Detect which cell encompasses the target text, then output its (x, y) center coordinate. 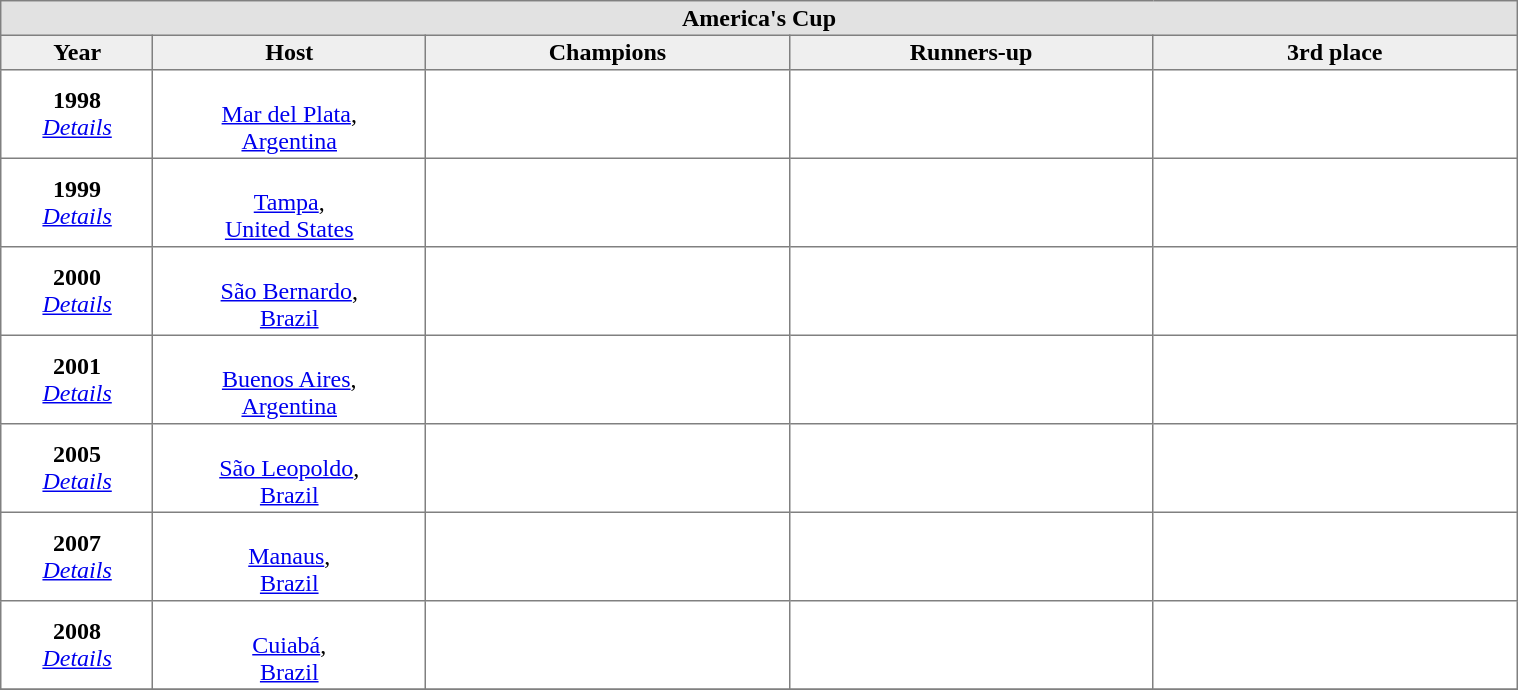
Tampa, United States (290, 202)
Mar del Plata, Argentina (290, 114)
2000Details (77, 291)
Champions (608, 52)
Host (290, 52)
2007Details (77, 556)
2008Details (77, 645)
São Leopoldo, Brazil (290, 468)
1999Details (77, 202)
Cuiabá, Brazil (290, 645)
Year (77, 52)
1998Details (77, 114)
São Bernardo, Brazil (290, 291)
America's Cup (758, 18)
2005Details (77, 468)
Manaus, Brazil (290, 556)
2001Details (77, 379)
3rd place (1335, 52)
Runners-up (971, 52)
Buenos Aires, Argentina (290, 379)
